Return the [X, Y] coordinate for the center point of the cell that contains the specified text.  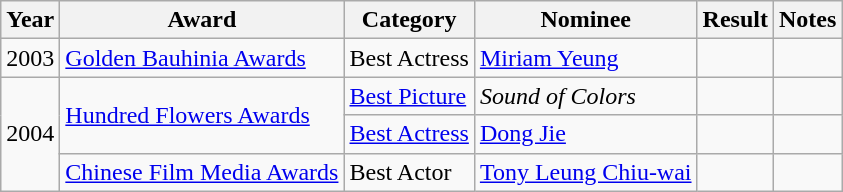
Hundred Flowers Awards [202, 115]
Notes [807, 20]
2004 [30, 134]
Miriam Yeung [586, 58]
Result [735, 20]
Chinese Film Media Awards [202, 172]
Golden Bauhinia Awards [202, 58]
Nominee [586, 20]
Dong Jie [586, 134]
Sound of Colors [586, 96]
Best Actor [409, 172]
Tony Leung Chiu-wai [586, 172]
2003 [30, 58]
Year [30, 20]
Award [202, 20]
Category [409, 20]
Best Picture [409, 96]
